Return the [X, Y] coordinate for the center point of the cell that contains the specified text.  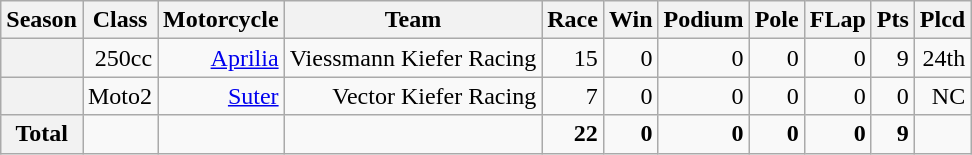
Total [42, 134]
Motorcycle [222, 20]
15 [573, 58]
7 [573, 96]
Team [413, 20]
24th [942, 58]
22 [573, 134]
Viessmann Kiefer Racing [413, 58]
NC [942, 96]
FLap [838, 20]
Moto2 [120, 96]
Podium [704, 20]
Pts [892, 20]
Class [120, 20]
Plcd [942, 20]
Vector Kiefer Racing [413, 96]
Suter [222, 96]
Aprilia [222, 58]
Pole [776, 20]
250cc [120, 58]
Win [630, 20]
Race [573, 20]
Season [42, 20]
